Output the [x, y] coordinate of the center of the cell containing the given text.  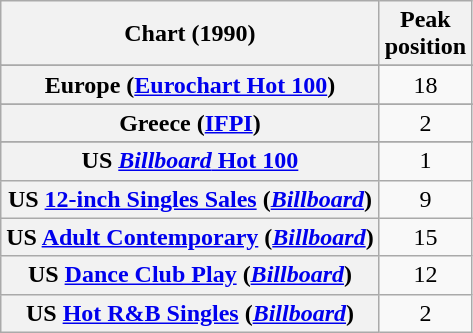
15 [425, 237]
1 [425, 161]
US Billboard Hot 100 [190, 161]
Peakposition [425, 34]
18 [425, 85]
Chart (1990) [190, 34]
US Dance Club Play (Billboard) [190, 275]
12 [425, 275]
US Adult Contemporary (Billboard) [190, 237]
9 [425, 199]
US Hot R&B Singles (Billboard) [190, 313]
Greece (IFPI) [190, 123]
US 12-inch Singles Sales (Billboard) [190, 199]
Europe (Eurochart Hot 100) [190, 85]
